Return the [x, y] coordinate for the center point of the cell that contains the specified text.  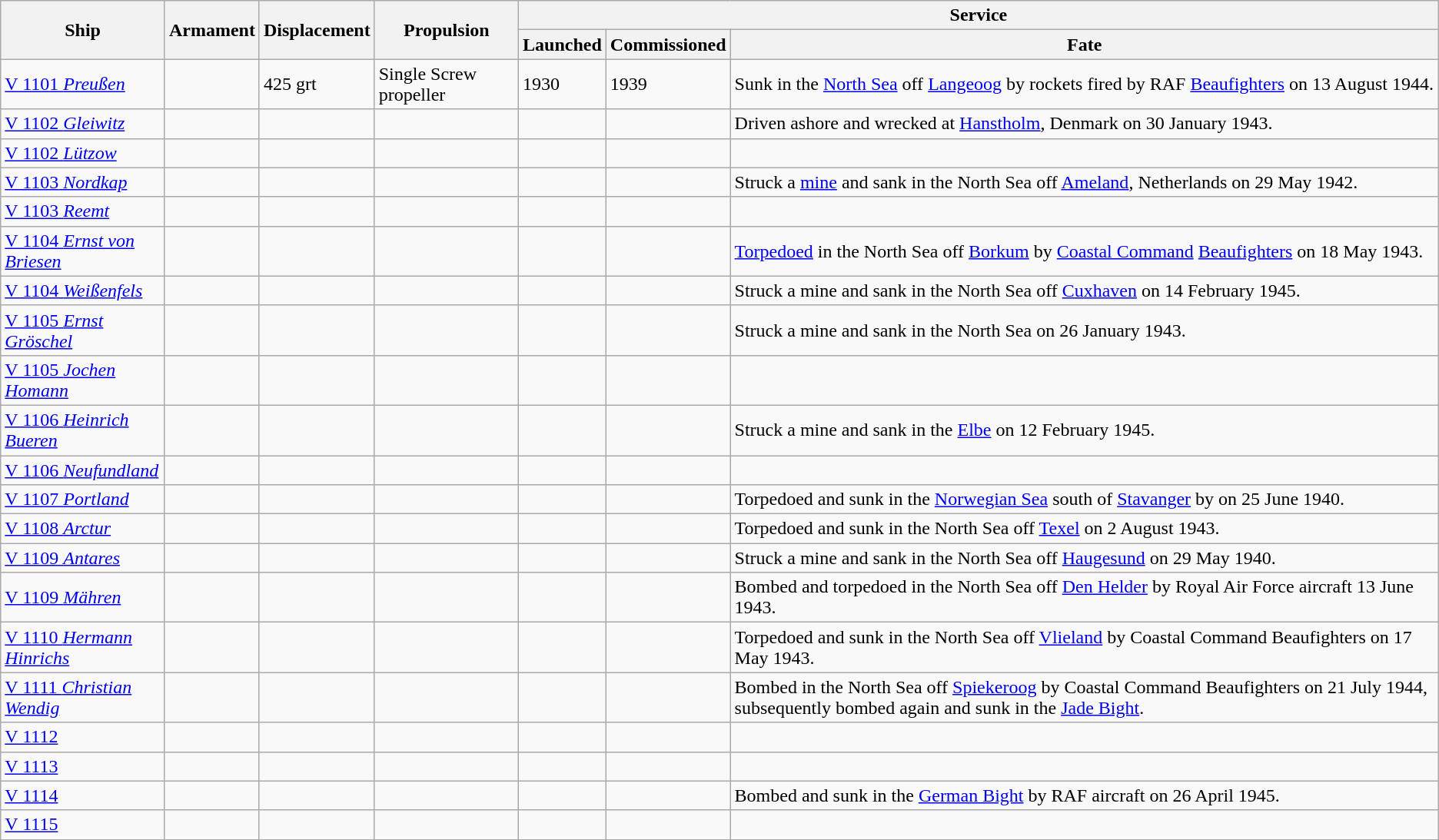
V 1106 Heinrich Bueren [83, 430]
Torpedoed and sunk in the North Sea off Vlieland by Coastal Command Beaufighters on 17 May 1943. [1084, 647]
Single Screw propeller [446, 85]
V 1109 Antares [83, 558]
V 1107 Portland [83, 500]
Driven ashore and wrecked at Hanstholm, Denmark on 30 January 1943. [1084, 124]
V 1108 Arctur [83, 529]
Armament [212, 30]
Propulsion [446, 30]
Torpedoed and sunk in the Norwegian Sea south of Stavanger by on 25 June 1940. [1084, 500]
Fate [1084, 45]
Struck a mine and sank in the North Sea off Haugesund on 29 May 1940. [1084, 558]
Bombed and sunk in the German Bight by RAF aircraft on 26 April 1945. [1084, 795]
V 1110 Hermann Hinrichs [83, 647]
V 1105 Jochen Homann [83, 380]
V 1101 Preußen [83, 85]
V 1104 Ernst von Briesen [83, 251]
V 1114 [83, 795]
Commissioned [668, 45]
Struck a mine and sank in the North Sea off Ameland, Netherlands on 29 May 1942. [1084, 182]
Bombed and torpedoed in the North Sea off Den Helder by Royal Air Force aircraft 13 June 1943. [1084, 598]
Ship [83, 30]
Torpedoed and sunk in the North Sea off Texel on 2 August 1943. [1084, 529]
425 grt [317, 85]
V 1112 [83, 737]
1939 [668, 85]
V 1115 [83, 825]
V 1105 Ernst Gröschel [83, 330]
V 1103 Nordkap [83, 182]
V 1103 Reemt [83, 211]
Sunk in the North Sea off Langeoog by rockets fired by RAF Beaufighters on 13 August 1944. [1084, 85]
1930 [563, 85]
V 1113 [83, 766]
Struck a mine and sank in the North Sea on 26 January 1943. [1084, 330]
V 1109 Mähren [83, 598]
V 1111 Christian Wendig [83, 698]
V 1102 Lützow [83, 153]
Displacement [317, 30]
Bombed in the North Sea off Spiekeroog by Coastal Command Beaufighters on 21 July 1944, subsequently bombed again and sunk in the Jade Bight. [1084, 698]
Launched [563, 45]
Struck a mine and sank in the North Sea off Cuxhaven on 14 February 1945. [1084, 291]
Service [979, 15]
V 1106 Neufundland [83, 470]
Torpedoed in the North Sea off Borkum by Coastal Command Beaufighters on 18 May 1943. [1084, 251]
V 1104 Weißenfels [83, 291]
Struck a mine and sank in the Elbe on 12 February 1945. [1084, 430]
V 1102 Gleiwitz [83, 124]
